For the text-containing cell, return its midpoint in (x, y) coordinate format. 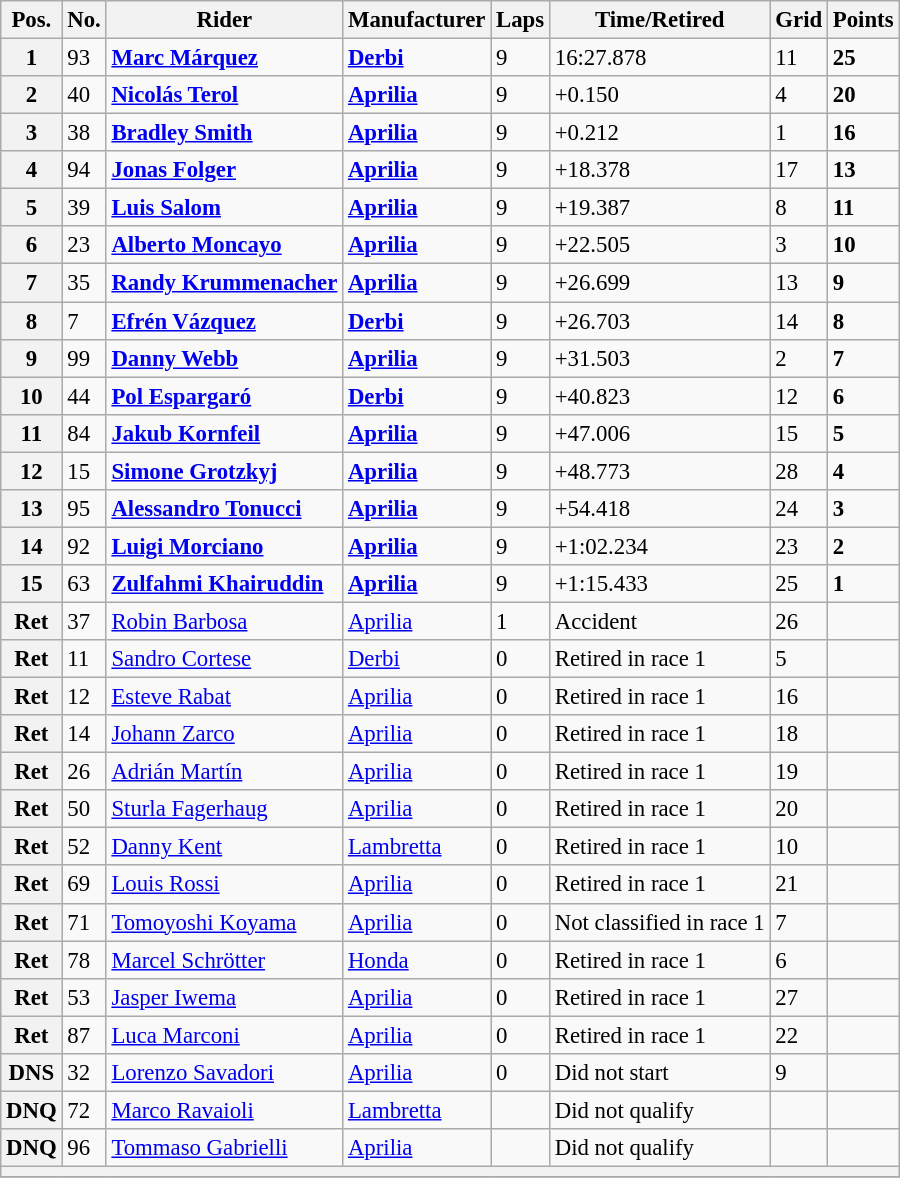
DNS (32, 1073)
87 (84, 1035)
Pol Espargaró (224, 396)
28 (798, 471)
Bradley Smith (224, 133)
Grid (798, 20)
Marco Ravaioli (224, 1110)
Rider (224, 20)
72 (84, 1110)
18 (798, 734)
Robin Barbosa (224, 621)
Jakub Kornfeil (224, 433)
Sandro Cortese (224, 659)
17 (798, 170)
+19.387 (660, 208)
+40.823 (660, 396)
27 (798, 997)
+22.505 (660, 245)
84 (84, 433)
37 (84, 621)
+54.418 (660, 509)
Zulfahmi Khairuddin (224, 584)
+18.378 (660, 170)
Accident (660, 621)
22 (798, 1035)
Esteve Rabat (224, 697)
16:27.878 (660, 58)
Jasper Iwema (224, 997)
+31.503 (660, 358)
Marc Márquez (224, 58)
38 (84, 133)
35 (84, 283)
50 (84, 809)
96 (84, 1148)
Adrián Martín (224, 772)
Sturla Fagerhaug (224, 809)
44 (84, 396)
No. (84, 20)
Danny Webb (224, 358)
+26.699 (660, 283)
99 (84, 358)
52 (84, 847)
+0.212 (660, 133)
Nicolás Terol (224, 95)
Not classified in race 1 (660, 922)
Manufacturer (417, 20)
+1:02.234 (660, 546)
24 (798, 509)
Danny Kent (224, 847)
32 (84, 1073)
93 (84, 58)
Time/Retired (660, 20)
+1:15.433 (660, 584)
39 (84, 208)
Luigi Morciano (224, 546)
+26.703 (660, 321)
Alessandro Tonucci (224, 509)
21 (798, 885)
+0.150 (660, 95)
Randy Krummenacher (224, 283)
+47.006 (660, 433)
19 (798, 772)
Efrén Vázquez (224, 321)
+48.773 (660, 471)
53 (84, 997)
Luca Marconi (224, 1035)
Lorenzo Savadori (224, 1073)
Tomoyoshi Koyama (224, 922)
94 (84, 170)
Tommaso Gabrielli (224, 1148)
Simone Grotzkyj (224, 471)
Marcel Schrötter (224, 960)
Alberto Moncayo (224, 245)
92 (84, 546)
Johann Zarco (224, 734)
78 (84, 960)
Laps (520, 20)
Points (864, 20)
63 (84, 584)
69 (84, 885)
Jonas Folger (224, 170)
Louis Rossi (224, 885)
Pos. (32, 20)
40 (84, 95)
Honda (417, 960)
71 (84, 922)
Luis Salom (224, 208)
Did not start (660, 1073)
95 (84, 509)
